Determine the (X, Y) coordinate at the center of the cell enclosing the given text.  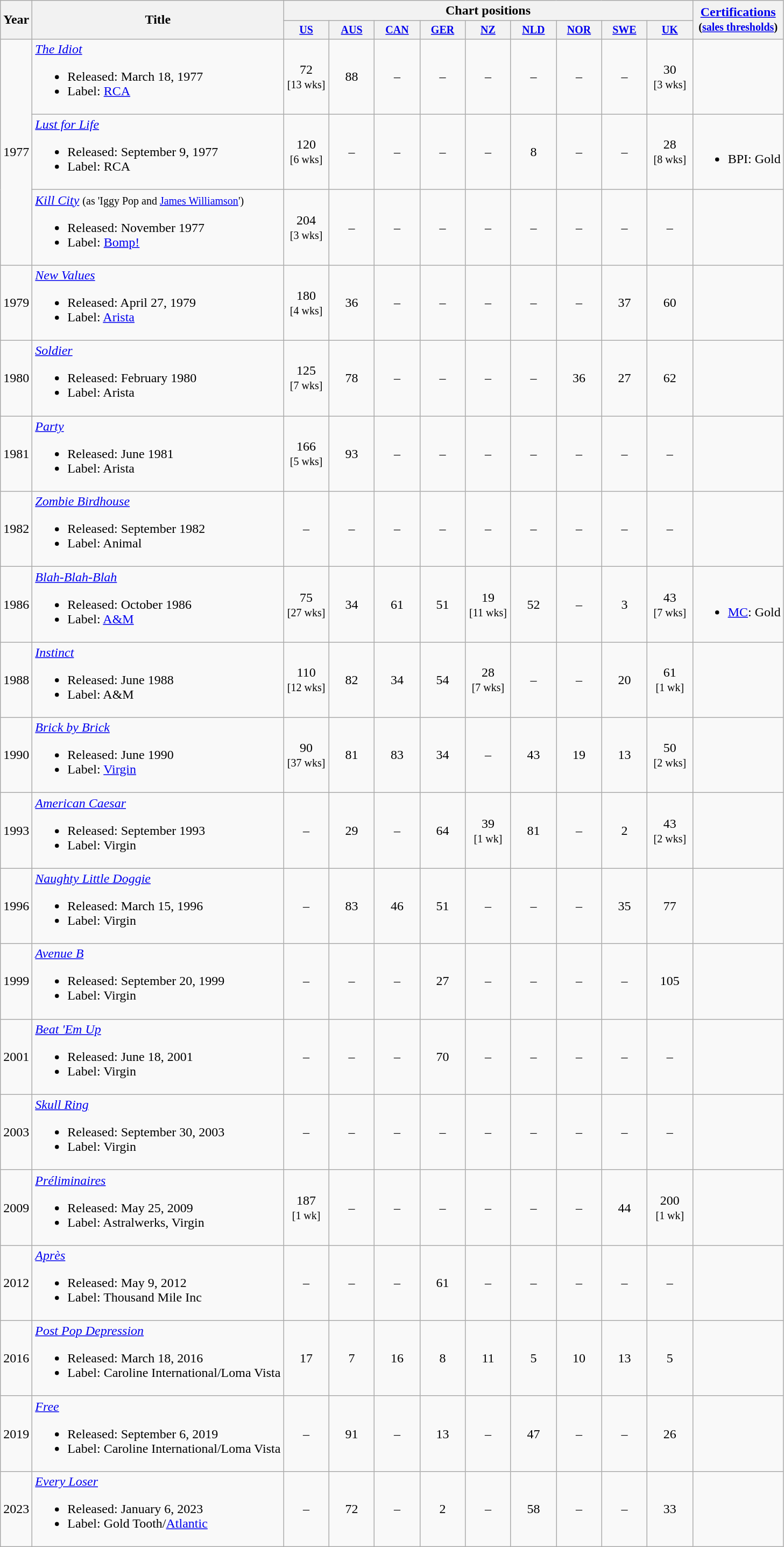
InstinctReleased: June 1988Label: A&M (158, 680)
NLD (533, 30)
Blah-Blah-BlahReleased: October 1986Label: A&M (158, 604)
10 (579, 1358)
Skull RingReleased: September 30, 2003Label: Virgin (158, 1132)
Avenue BReleased: September 20, 1999Label: Virgin (158, 981)
20 (624, 680)
110[12 wks] (306, 680)
Title (158, 20)
60 (670, 303)
43[2 wks] (670, 831)
72 (351, 1509)
26 (670, 1433)
MC: Gold (738, 604)
UK (670, 30)
Brick by BrickReleased: June 1990Label: Virgin (158, 755)
1982 (16, 529)
78 (351, 378)
125[7 wks] (306, 378)
GER (442, 30)
11 (488, 1358)
AprèsReleased: May 9, 2012Label: Thousand Mile Inc (158, 1283)
1980 (16, 378)
FreeReleased: September 6, 2019Label: Caroline International/Loma Vista (158, 1433)
52 (533, 604)
58 (533, 1509)
200[1 wk] (670, 1207)
The IdiotReleased: March 18, 1977Label: RCA (158, 76)
90[37 wks] (306, 755)
75[27 wks] (306, 604)
105 (670, 981)
AUS (351, 30)
Lust for LifeReleased: September 9, 1977Label: RCA (158, 152)
1999 (16, 981)
43[7 wks] (670, 604)
29 (351, 831)
28[7 wks] (488, 680)
54 (442, 680)
64 (442, 831)
1977 (16, 152)
SoldierReleased: February 1980Label: Arista (158, 378)
187[1 wk] (306, 1207)
93 (351, 454)
2012 (16, 1283)
35 (624, 906)
BPI: Gold (738, 152)
33 (670, 1509)
Chart positions (488, 11)
3 (624, 604)
1981 (16, 454)
1990 (16, 755)
Every LoserReleased: January 6, 2023Label: Gold Tooth/Atlantic (158, 1509)
PartyReleased: June 1981Label: Arista (158, 454)
47 (533, 1433)
70 (442, 1057)
Certifications(sales thresholds) (738, 20)
1993 (16, 831)
88 (351, 76)
82 (351, 680)
61[1 wk] (670, 680)
62 (670, 378)
2016 (16, 1358)
NOR (579, 30)
Year (16, 20)
1986 (16, 604)
46 (397, 906)
1979 (16, 303)
44 (624, 1207)
1996 (16, 906)
7 (351, 1358)
American CaesarReleased: September 1993Label: Virgin (158, 831)
50[2 wks] (670, 755)
28[8 wks] (670, 152)
US (306, 30)
39[1 wk] (488, 831)
204[3 wks] (306, 227)
SWE (624, 30)
1988 (16, 680)
180[4 wks] (306, 303)
30[3 wks] (670, 76)
16 (397, 1358)
19 (579, 755)
2001 (16, 1057)
Beat 'Em UpReleased: June 18, 2001Label: Virgin (158, 1057)
2003 (16, 1132)
Kill City (as 'Iggy Pop and James Williamson')Released: November 1977Label: Bomp! (158, 227)
Post Pop DepressionReleased: March 18, 2016Label: Caroline International/Loma Vista (158, 1358)
43 (533, 755)
120[6 wks] (306, 152)
New ValuesReleased: April 27, 1979Label: Arista (158, 303)
72[13 wks] (306, 76)
2023 (16, 1509)
CAN (397, 30)
17 (306, 1358)
Naughty Little DoggieReleased: March 15, 1996Label: Virgin (158, 906)
NZ (488, 30)
2009 (16, 1207)
19[11 wks] (488, 604)
Zombie BirdhouseReleased: September 1982Label: Animal (158, 529)
2019 (16, 1433)
37 (624, 303)
91 (351, 1433)
77 (670, 906)
PréliminairesReleased: May 25, 2009Label: Astralwerks, Virgin (158, 1207)
166[5 wks] (306, 454)
